Return [X, Y] of the center of cell containing provided text 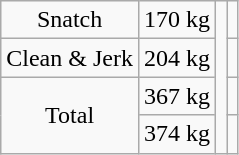
Total [70, 115]
367 kg [176, 96]
204 kg [176, 58]
170 kg [176, 20]
Snatch [70, 20]
374 kg [176, 134]
Clean & Jerk [70, 58]
